Output the (X, Y) coordinate of the center of the cell containing the given text.  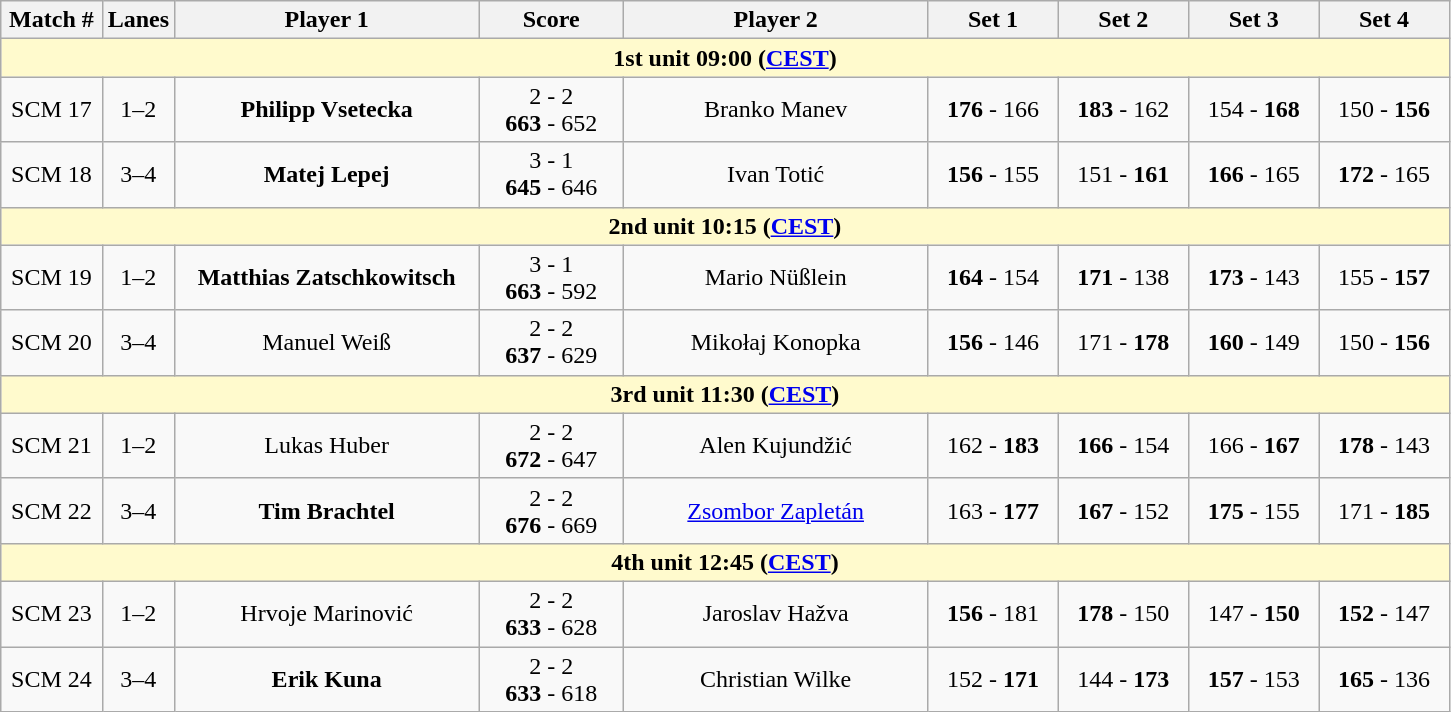
Match # (52, 20)
166 - 165 (1253, 174)
SCM 20 (52, 342)
Score (552, 20)
Jaroslav Hažva (776, 614)
152 - 147 (1384, 614)
Mario Nüßlein (776, 278)
171 - 185 (1384, 510)
176 - 166 (993, 110)
156 - 146 (993, 342)
156 - 155 (993, 174)
172 - 165 (1384, 174)
Lukas Huber (327, 446)
SCM 22 (52, 510)
2 - 2 633 - 628 (552, 614)
Erik Kuna (327, 678)
167 - 152 (1123, 510)
Set 1 (993, 20)
155 - 157 (1384, 278)
2 - 2 663 - 652 (552, 110)
SCM 23 (52, 614)
2 - 2 633 - 618 (552, 678)
Branko Manev (776, 110)
151 - 161 (1123, 174)
Tim Brachtel (327, 510)
3rd unit 11:30 (CEST) (725, 394)
166 - 154 (1123, 446)
Lanes (138, 20)
Philipp Vsetecka (327, 110)
1st unit 09:00 (CEST) (725, 58)
144 - 173 (1123, 678)
SCM 19 (52, 278)
160 - 149 (1253, 342)
SCM 21 (52, 446)
Zsombor Zapletán (776, 510)
147 - 150 (1253, 614)
Matej Lepej (327, 174)
Hrvoje Marinović (327, 614)
2 - 2 676 - 669 (552, 510)
156 - 181 (993, 614)
SCM 24 (52, 678)
162 - 183 (993, 446)
164 - 154 (993, 278)
2 - 2 672 - 647 (552, 446)
SCM 18 (52, 174)
175 - 155 (1253, 510)
152 - 171 (993, 678)
SCM 17 (52, 110)
Set 4 (1384, 20)
Player 1 (327, 20)
2 - 2 637 - 629 (552, 342)
157 - 153 (1253, 678)
4th unit 12:45 (CEST) (725, 562)
178 - 143 (1384, 446)
165 - 136 (1384, 678)
Set 3 (1253, 20)
173 - 143 (1253, 278)
Set 2 (1123, 20)
171 - 138 (1123, 278)
166 - 167 (1253, 446)
Matthias Zatschkowitsch (327, 278)
Mikołaj Konopka (776, 342)
154 - 168 (1253, 110)
183 - 162 (1123, 110)
Player 2 (776, 20)
Christian Wilke (776, 678)
171 - 178 (1123, 342)
Ivan Totić (776, 174)
178 - 150 (1123, 614)
3 - 1 645 - 646 (552, 174)
3 - 1 663 - 592 (552, 278)
Alen Kujundžić (776, 446)
163 - 177 (993, 510)
2nd unit 10:15 (CEST) (725, 226)
Manuel Weiß (327, 342)
